Output the (x, y) coordinate of the center of the cell containing the given text.  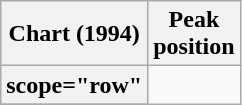
scope="row" (74, 85)
Peakposition (194, 34)
Chart (1994) (74, 34)
